Return [x, y] of the center of cell containing provided text 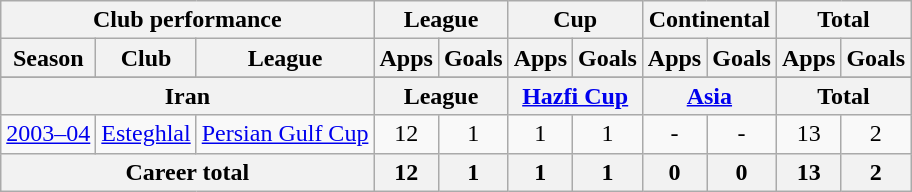
Esteghlal [146, 134]
Asia [709, 96]
Hazfi Cup [575, 96]
Season [48, 58]
Persian Gulf Cup [285, 134]
Cup [575, 20]
Iran [188, 96]
Club performance [188, 20]
Club [146, 58]
Career total [188, 172]
2003–04 [48, 134]
Continental [709, 20]
